Pinpoint the cell where the given text exists, returning its [X, Y] midpoint coordinate. 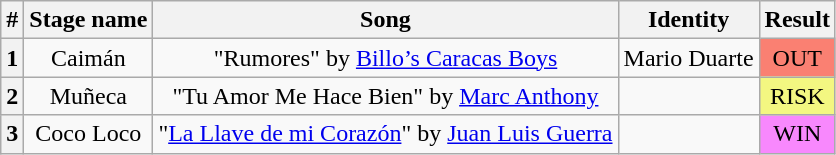
WIN [797, 134]
Mario Duarte [688, 58]
"La Llave de mi Corazón" by Juan Luis Guerra [386, 134]
Song [386, 20]
RISK [797, 96]
"Rumores" by Billo’s Caracas Boys [386, 58]
1 [12, 58]
Muñeca [88, 96]
Result [797, 20]
2 [12, 96]
Coco Loco [88, 134]
# [12, 20]
3 [12, 134]
OUT [797, 58]
Caimán [88, 58]
Stage name [88, 20]
Identity [688, 20]
"Tu Amor Me Hace Bien" by Marc Anthony [386, 96]
